Capture the cell that displays the provided text and extract its (x, y) central coordinate. 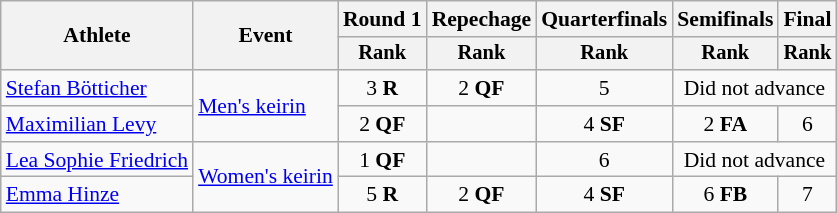
7 (807, 195)
Lea Sophie Friedrich (97, 160)
Quarterfinals (604, 19)
Men's keirin (266, 106)
Stefan Bötticher (97, 88)
Repechage (482, 19)
Emma Hinze (97, 195)
Semifinals (725, 19)
Round 1 (382, 19)
6 FB (725, 195)
5 R (382, 195)
Final (807, 19)
Athlete (97, 36)
1 QF (382, 160)
2 FA (725, 124)
Event (266, 36)
5 (604, 88)
Maximilian Levy (97, 124)
3 R (382, 88)
Women's keirin (266, 178)
